Return the [X, Y] coordinate for the center point of the cell that contains the specified text.  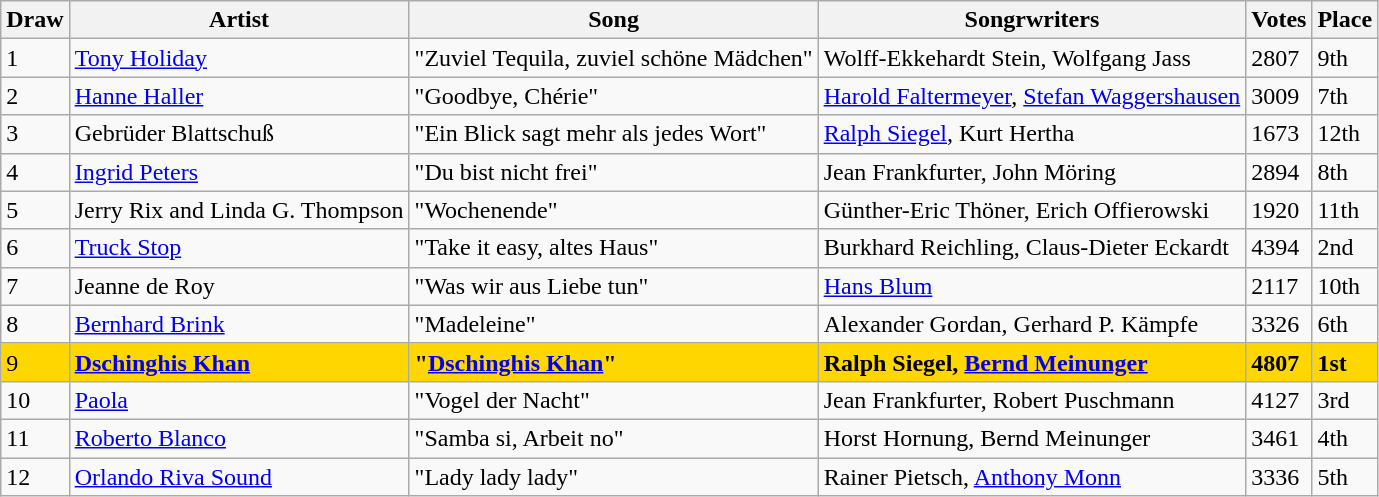
6th [1345, 324]
2117 [1279, 286]
12th [1345, 134]
"Madeleine" [614, 324]
10th [1345, 286]
4 [35, 172]
8th [1345, 172]
4127 [1279, 400]
2nd [1345, 248]
Artist [239, 20]
1920 [1279, 210]
3rd [1345, 400]
Jean Frankfurter, Robert Puschmann [1032, 400]
"Was wir aus Liebe tun" [614, 286]
10 [35, 400]
1st [1345, 362]
2894 [1279, 172]
4394 [1279, 248]
Ingrid Peters [239, 172]
Paola [239, 400]
7 [35, 286]
Jeanne de Roy [239, 286]
"Take it easy, altes Haus" [614, 248]
Orlando Riva Sound [239, 477]
"Samba si, Arbeit no" [614, 438]
Hans Blum [1032, 286]
Hanne Haller [239, 96]
Burkhard Reichling, Claus-Dieter Eckardt [1032, 248]
Votes [1279, 20]
Rainer Pietsch, Anthony Monn [1032, 477]
7th [1345, 96]
11th [1345, 210]
5th [1345, 477]
9 [35, 362]
Jerry Rix and Linda G. Thompson [239, 210]
Truck Stop [239, 248]
Draw [35, 20]
Songrwriters [1032, 20]
Günther-Eric Thöner, Erich Offierowski [1032, 210]
Dschinghis Khan [239, 362]
3326 [1279, 324]
Alexander Gordan, Gerhard P. Kämpfe [1032, 324]
"Zuviel Tequila, zuviel schöne Mädchen" [614, 58]
6 [35, 248]
"Ein Blick sagt mehr als jedes Wort" [614, 134]
8 [35, 324]
3461 [1279, 438]
4th [1345, 438]
3 [35, 134]
Bernhard Brink [239, 324]
Ralph Siegel, Kurt Hertha [1032, 134]
5 [35, 210]
"Lady lady lady" [614, 477]
Gebrüder Blattschuß [239, 134]
"Wochenende" [614, 210]
Wolff-Ekkehardt Stein, Wolfgang Jass [1032, 58]
Jean Frankfurter, John Möring [1032, 172]
"Vogel der Nacht" [614, 400]
"Dschinghis Khan" [614, 362]
Ralph Siegel, Bernd Meinunger [1032, 362]
Roberto Blanco [239, 438]
3336 [1279, 477]
2 [35, 96]
3009 [1279, 96]
Place [1345, 20]
2807 [1279, 58]
9th [1345, 58]
Song [614, 20]
4807 [1279, 362]
Harold Faltermeyer, Stefan Waggershausen [1032, 96]
1673 [1279, 134]
"Goodbye, Chérie" [614, 96]
11 [35, 438]
Tony Holiday [239, 58]
Horst Hornung, Bernd Meinunger [1032, 438]
1 [35, 58]
12 [35, 477]
"Du bist nicht frei" [614, 172]
